Return (x, y) of the center of cell containing provided text 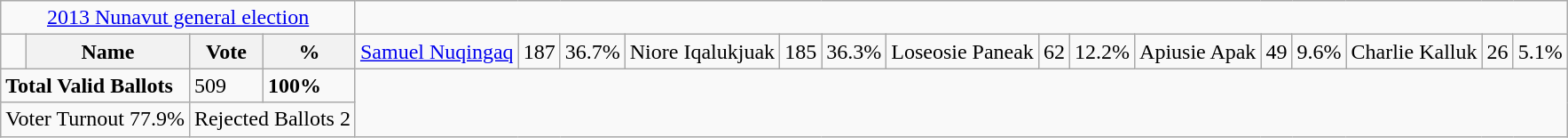
100% (310, 85)
187 (540, 52)
49 (1276, 52)
Total Valid Ballots (96, 85)
Niore Iqalukjuak (702, 52)
26 (1498, 52)
Apiusie Apak (1198, 52)
Charlie Kalluk (1414, 52)
12.2% (1102, 52)
5.1% (1540, 52)
Samuel Nuqingaq (437, 52)
Loseosie Paneak (963, 52)
Rejected Ballots 2 (272, 119)
62 (1054, 52)
% (310, 52)
36.7% (593, 52)
509 (225, 85)
36.3% (854, 52)
Name (107, 52)
Vote (225, 52)
9.6% (1319, 52)
Voter Turnout 77.9% (96, 119)
2013 Nunavut general election (178, 18)
185 (800, 52)
